Identify which cell holds the provided text, then report its [x, y] central coordinate. 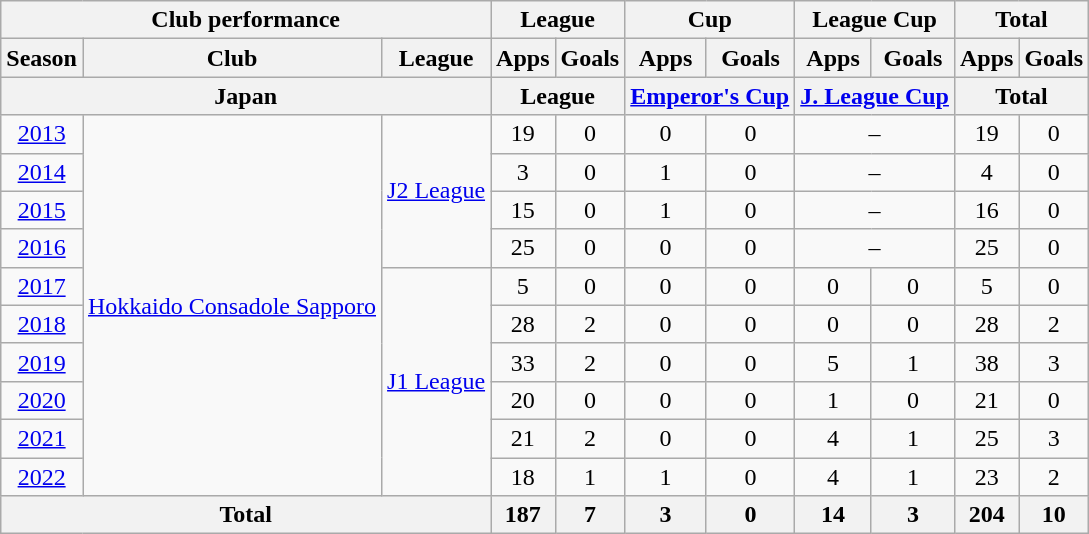
Hokkaido Consadole Sapporo [232, 306]
Club performance [246, 20]
18 [523, 477]
20 [523, 400]
2022 [42, 477]
Cup [710, 20]
15 [523, 210]
2013 [42, 134]
2015 [42, 210]
Club [232, 58]
J1 League [436, 381]
23 [986, 477]
204 [986, 515]
10 [1054, 515]
J2 League [436, 191]
2017 [42, 286]
16 [986, 210]
Season [42, 58]
League Cup [875, 20]
2021 [42, 438]
2018 [42, 324]
38 [986, 362]
2019 [42, 362]
2014 [42, 172]
Japan [246, 96]
J. League Cup [875, 96]
2016 [42, 248]
2020 [42, 400]
187 [523, 515]
33 [523, 362]
7 [590, 515]
14 [834, 515]
Emperor's Cup [710, 96]
